Identify which cell holds the provided text, then report its (x, y) central coordinate. 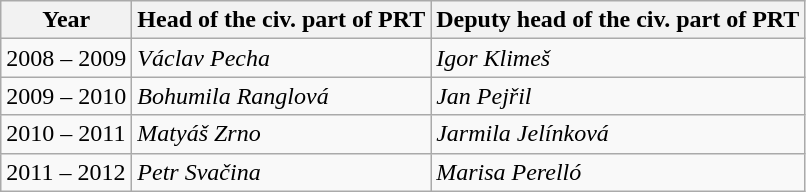
2010 – 2011 (66, 134)
Marisa Perelló (618, 172)
Jan Pejřil (618, 96)
2011 – 2012 (66, 172)
2008 – 2009 (66, 58)
Jarmila Jelínková (618, 134)
Head of the civ. part of PRT (282, 20)
2009 – 2010 (66, 96)
Deputy head of the civ. part of PRT (618, 20)
Petr Svačina (282, 172)
Bohumila Ranglová (282, 96)
Igor Klimeš (618, 58)
Matyáš Zrno (282, 134)
Václav Pecha (282, 58)
Year (66, 20)
